Identify which cell holds the provided text, then report its (X, Y) central coordinate. 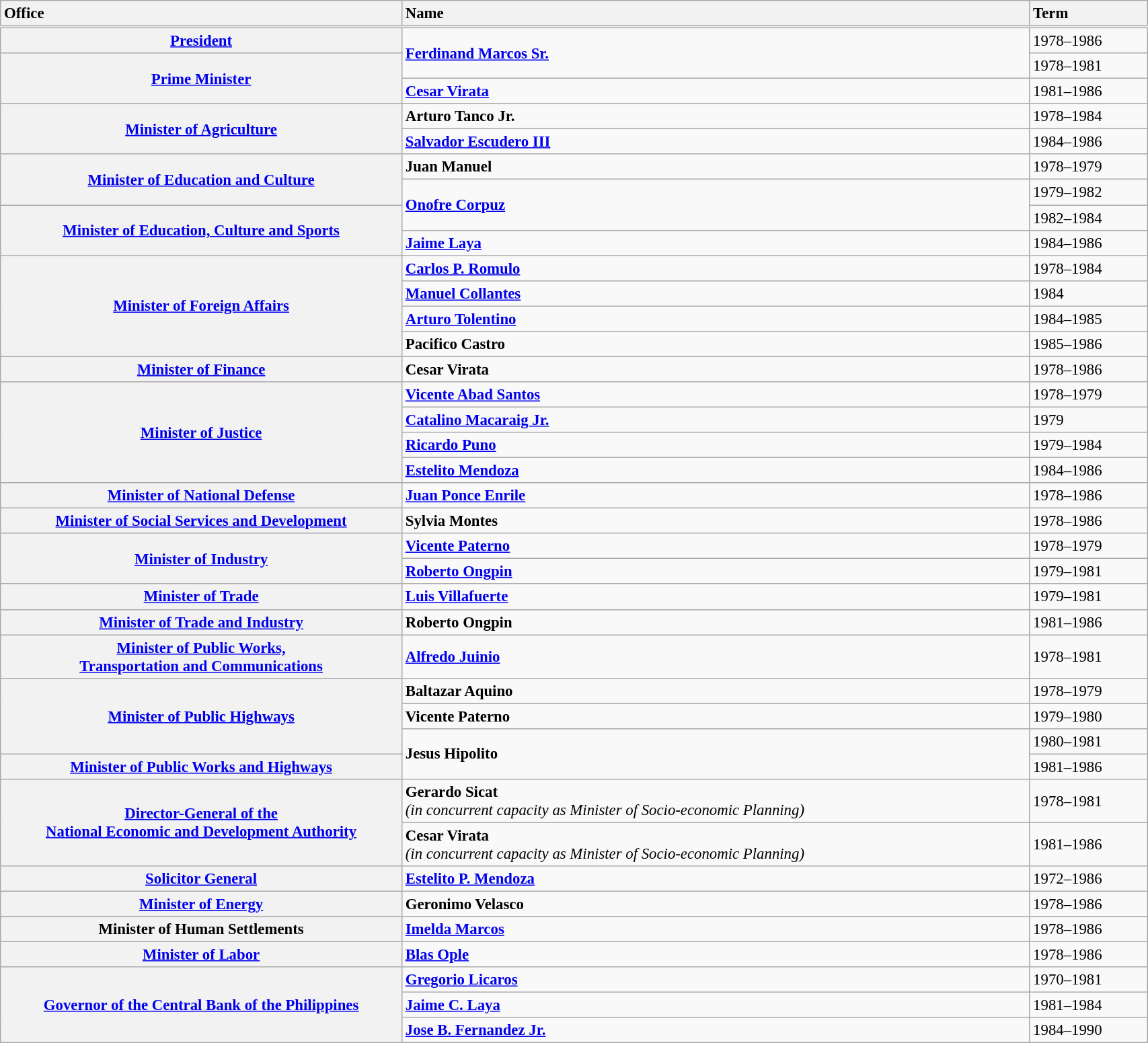
Geronimo Velasco (716, 904)
Gerardo Sicat(in concurrent capacity as Minister of Socio-economic Planning) (716, 802)
Minister of Public Works and Highways (202, 767)
Estelito P. Mendoza (716, 879)
Minister of Foreign Affairs (202, 306)
Solicitor General (202, 879)
Minister of Justice (202, 432)
Sylvia Montes (716, 521)
1970–1981 (1088, 980)
Minister of Trade (202, 597)
Jaime C. Laya (716, 1005)
Luis Villafuerte (716, 597)
Director-General of theNational Economic and Development Authority (202, 823)
Ferdinand Marcos Sr. (716, 52)
Cesar Virata(in concurrent capacity as Minister of Socio-economic Planning) (716, 845)
Onofre Corpuz (716, 204)
Arturo Tanco Jr. (716, 116)
1980–1981 (1088, 742)
Imelda Marcos (716, 929)
Salvador Escudero III (716, 142)
Alfredo Juinio (716, 656)
Ricardo Puno (716, 445)
Prime Minister (202, 78)
Minister of Public Works,Transportation and Communications (202, 656)
Juan Ponce Enrile (716, 496)
Minister of Public Highways (202, 716)
Minister of National Defense (202, 496)
Gregorio Licaros (716, 980)
1972–1986 (1088, 879)
Minister of Education and Culture (202, 180)
1979–1984 (1088, 445)
Minister of Education, Culture and Sports (202, 230)
Governor of the Central Bank of the Philippines (202, 1005)
Vicente Abad Santos (716, 395)
1979–1982 (1088, 192)
Minister of Industry (202, 558)
Office (202, 13)
Blas Ople (716, 955)
Minister of Human Settlements (202, 929)
1984 (1088, 293)
Minister of Finance (202, 369)
Term (1088, 13)
Arturo Tolentino (716, 319)
Carlos P. Romulo (716, 268)
Minister of Agriculture (202, 129)
Minister of Labor (202, 955)
1979–1980 (1088, 716)
Minister of Energy (202, 904)
Baltazar Aquino (716, 691)
President (202, 40)
Name (716, 13)
1985–1986 (1088, 344)
1982–1984 (1088, 218)
Manuel Collantes (716, 293)
Minister of Social Services and Development (202, 521)
Jesus Hipolito (716, 755)
1979 (1088, 420)
Jaime Laya (716, 243)
Catalino Macaraig Jr. (716, 420)
1984–1985 (1088, 319)
Minister of Trade and Industry (202, 622)
Pacifico Castro (716, 344)
Juan Manuel (716, 167)
1981–1984 (1088, 1005)
Estelito Mendoza (716, 471)
